For the text-containing cell, return its midpoint in (X, Y) coordinate format. 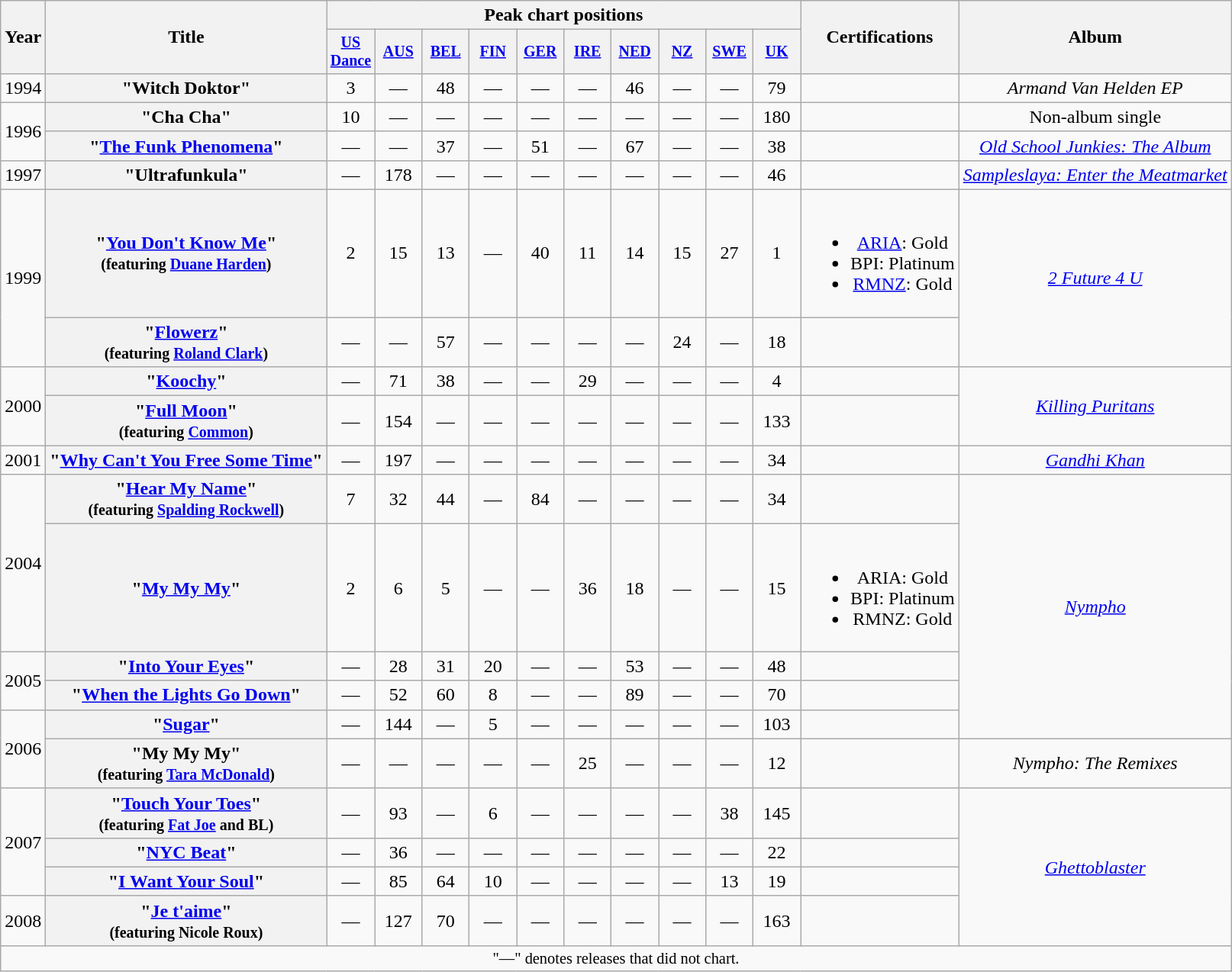
Old School Junkies: The Album (1095, 146)
178 (398, 175)
"Full Moon" (featuring Common) (186, 421)
29 (588, 381)
"Je t'aime" (featuring Nicole Roux) (186, 920)
2 Future 4 U (1095, 278)
1 (777, 253)
2007 (23, 842)
2005 (23, 681)
7 (351, 499)
Non-album single (1095, 117)
24 (682, 342)
4 (777, 381)
53 (635, 666)
103 (777, 724)
"Koochy" (186, 381)
"Sugar" (186, 724)
"Into Your Eyes" (186, 666)
USDance (351, 52)
"Hear My Name" (featuring Spalding Rockwell) (186, 499)
"Why Can't You Free Some Time" (186, 460)
2006 (23, 749)
32 (398, 499)
197 (398, 460)
"—" denotes releases that did not chart. (616, 958)
133 (777, 421)
154 (398, 421)
"When the Lights Go Down" (186, 695)
8 (493, 695)
Armand Van Helden EP (1095, 88)
2000 (23, 406)
BEL (446, 52)
UK (777, 52)
GER (540, 52)
Certifications (879, 37)
145 (777, 813)
"The Funk Phenomena" (186, 146)
2001 (23, 460)
"My My My" (186, 587)
84 (540, 499)
Sampleslaya: Enter the Meatmarket (1095, 175)
"Flowerz" (featuring Roland Clark) (186, 342)
27 (730, 253)
79 (777, 88)
57 (446, 342)
Nympho (1095, 607)
11 (588, 253)
144 (398, 724)
67 (635, 146)
Nympho: The Remixes (1095, 763)
85 (398, 881)
Year (23, 37)
"Witch Doktor" (186, 88)
180 (777, 117)
127 (398, 920)
AUS (398, 52)
Killing Puritans (1095, 406)
64 (446, 881)
"Cha Cha" (186, 117)
52 (398, 695)
22 (777, 852)
"Touch Your Toes" (featuring Fat Joe and BL) (186, 813)
"I Want Your Soul" (186, 881)
1994 (23, 88)
Ghettoblaster (1095, 867)
89 (635, 695)
Title (186, 37)
2008 (23, 920)
60 (446, 695)
Album (1095, 37)
"Ultrafunkula" (186, 175)
NZ (682, 52)
1996 (23, 131)
25 (588, 763)
44 (446, 499)
NED (635, 52)
"NYC Beat" (186, 852)
3 (351, 88)
51 (540, 146)
FIN (493, 52)
SWE (730, 52)
28 (398, 666)
19 (777, 881)
37 (446, 146)
"My My My" (featuring Tara McDonald) (186, 763)
93 (398, 813)
Peak chart positions (563, 15)
71 (398, 381)
IRE (588, 52)
20 (493, 666)
2004 (23, 563)
40 (540, 253)
1999 (23, 278)
1997 (23, 175)
163 (777, 920)
Gandhi Khan (1095, 460)
14 (635, 253)
"You Don't Know Me" (featuring Duane Harden) (186, 253)
31 (446, 666)
12 (777, 763)
